Find where the given text appears and provide that cell's center as [X, Y] coordinate. 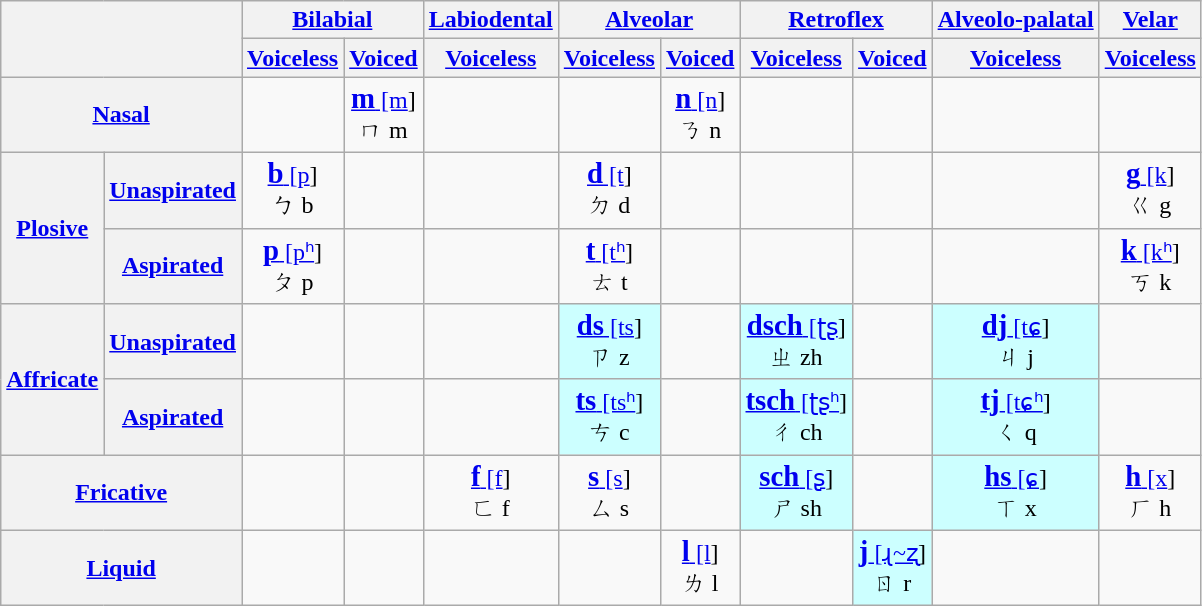
Alveolar [649, 20]
ds [ts]ㄗ z [609, 342]
p [pʰ]ㄆ p [293, 266]
dsch [ʈʂ]ㄓ zh [796, 342]
g [k]ㄍ g [1150, 190]
Liquid [122, 568]
Nasal [122, 115]
Retroflex [836, 20]
h [x]ㄏ h [1150, 493]
tsch [ʈʂʰ]ㄔ ch [796, 417]
Bilabial [333, 20]
f [f]ㄈ f [490, 493]
Velar [1150, 20]
n [n]ㄋ n [700, 115]
Plosive [52, 228]
t [tʰ]ㄊ t [609, 266]
Fricative [122, 493]
hs [ɕ]ㄒ x [1016, 493]
j [ɻ~ʐ]ㄖ r [893, 568]
Labiodental [490, 20]
l [l]ㄌ l [700, 568]
sch [ʂ]ㄕ sh [796, 493]
tj [tɕʰ]ㄑ q [1016, 417]
k [kʰ]ㄎ k [1150, 266]
ts [tsʰ]ㄘ c [609, 417]
s [s]ㄙ s [609, 493]
m [m]ㄇ m [384, 115]
dj [tɕ]ㄐ j [1016, 342]
b [p]ㄅ b [293, 190]
Affricate [52, 380]
d [t]ㄉ d [609, 190]
Alveolo-palatal [1016, 20]
